Detect which cell encompasses the target text, then output its [x, y] center coordinate. 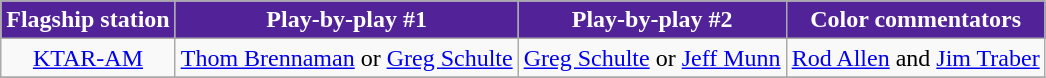
Greg Schulte or Jeff Munn [652, 58]
Color commentators [916, 20]
Rod Allen and Jim Traber [916, 58]
Thom Brennaman or Greg Schulte [346, 58]
KTAR-AM [88, 58]
Play-by-play #1 [346, 20]
Flagship station [88, 20]
Play-by-play #2 [652, 20]
